Output the [X, Y] coordinate of the center of the cell containing the given text.  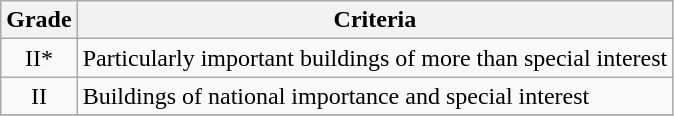
II* [39, 58]
II [39, 96]
Criteria [375, 20]
Particularly important buildings of more than special interest [375, 58]
Grade [39, 20]
Buildings of national importance and special interest [375, 96]
